Find where the given text appears and provide that cell's center as (x, y) coordinate. 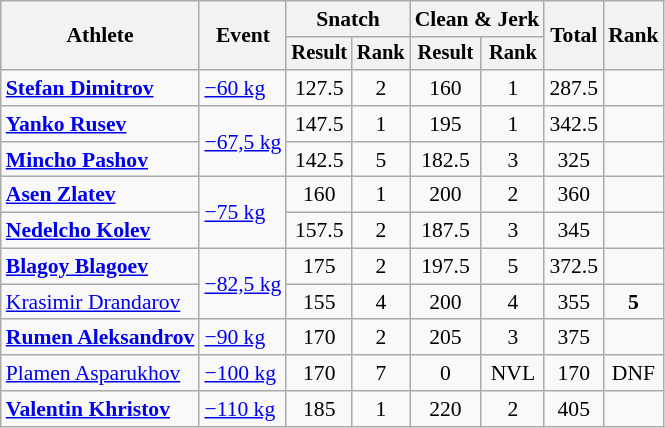
−75 kg (242, 212)
Valentin Khristov (100, 409)
Rumen Aleksandrov (100, 338)
Clean & Jerk (478, 19)
Plamen Asparukhov (100, 373)
−67,5 kg (242, 142)
187.5 (446, 231)
325 (574, 160)
DNF (634, 373)
7 (381, 373)
Stefan Dimitrov (100, 88)
205 (446, 338)
375 (574, 338)
Snatch (348, 19)
Blagoy Blagoev (100, 267)
287.5 (574, 88)
Yanko Rusev (100, 124)
−60 kg (242, 88)
Nedelcho Kolev (100, 231)
157.5 (319, 231)
155 (319, 302)
−100 kg (242, 373)
220 (446, 409)
Mincho Pashov (100, 160)
195 (446, 124)
345 (574, 231)
NVL (512, 373)
185 (319, 409)
142.5 (319, 160)
182.5 (446, 160)
175 (319, 267)
147.5 (319, 124)
Athlete (100, 36)
−110 kg (242, 409)
342.5 (574, 124)
360 (574, 195)
0 (446, 373)
−90 kg (242, 338)
−82,5 kg (242, 284)
197.5 (446, 267)
Asen Zlatev (100, 195)
405 (574, 409)
Event (242, 36)
355 (574, 302)
Total (574, 36)
Krasimir Drandarov (100, 302)
127.5 (319, 88)
372.5 (574, 267)
